Output the (X, Y) coordinate of the center of the cell containing the given text.  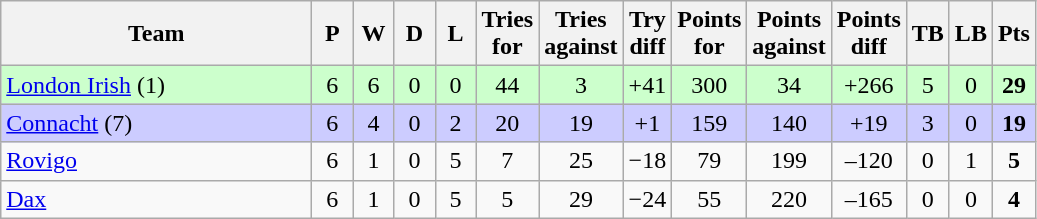
–165 (868, 199)
2 (456, 123)
Tries against (581, 34)
Points for (710, 34)
199 (789, 161)
TB (928, 34)
44 (508, 85)
Rovigo (156, 161)
Tries for (508, 34)
7 (508, 161)
D (414, 34)
159 (710, 123)
+41 (648, 85)
Team (156, 34)
Try diff (648, 34)
+1 (648, 123)
+266 (868, 85)
Points diff (868, 34)
Connacht (7) (156, 123)
Points against (789, 34)
+19 (868, 123)
34 (789, 85)
79 (710, 161)
P (332, 34)
Dax (156, 199)
LB (970, 34)
Pts (1014, 34)
–120 (868, 161)
140 (789, 123)
London Irish (1) (156, 85)
55 (710, 199)
L (456, 34)
W (374, 34)
300 (710, 85)
20 (508, 123)
220 (789, 199)
25 (581, 161)
−24 (648, 199)
−18 (648, 161)
